Provide the (x, y) coordinate of the cell's center where the given text is located.  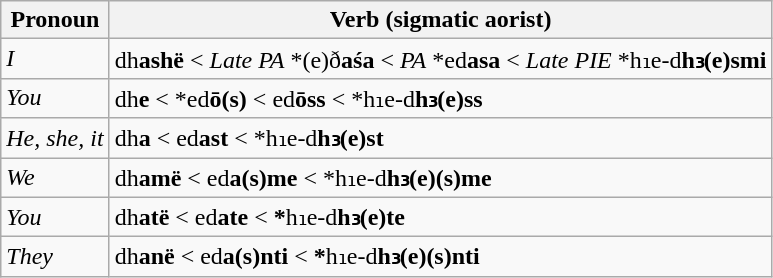
dhatë < edate < *h₁e-dh₃(e)te (440, 217)
They (55, 257)
dha < edast < *h₁e-dh₃(e)st (440, 138)
dhashë < Late PA *(e)ðaśa < PA *edasa < Late PIE *h₁e-dh₃(e)smi (440, 59)
He, she, it (55, 138)
dhe < *edō(s) < edōss < *h₁e-dh₃(e)ss (440, 98)
Pronoun (55, 20)
Verb (sigmatic aorist) (440, 20)
I (55, 59)
We (55, 178)
dhamë < eda(s)me < *h₁e-dh₃(e)(s)me (440, 178)
dhanë < eda(s)nti < *h₁e-dh₃(e)(s)nti (440, 257)
